Detect which cell encompasses the target text, then output its (X, Y) center coordinate. 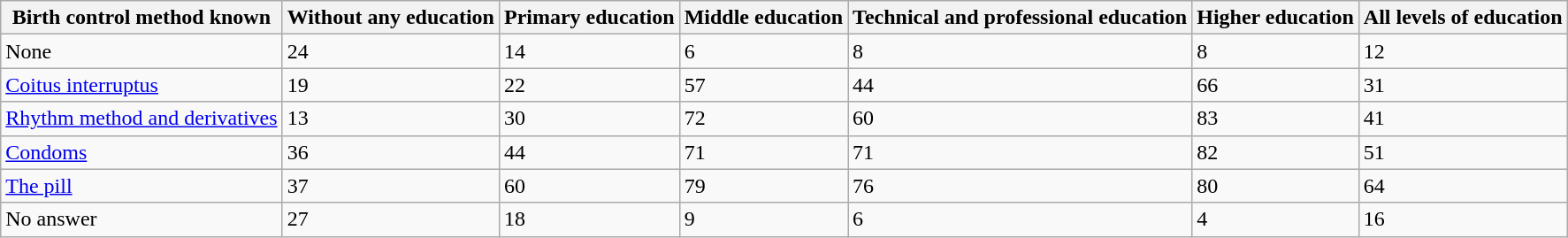
No answer (142, 219)
14 (589, 51)
31 (1463, 85)
27 (391, 219)
Condoms (142, 152)
All levels of education (1463, 18)
The pill (142, 186)
41 (1463, 119)
Primary education (589, 18)
79 (763, 186)
Technical and professional education (1021, 18)
57 (763, 85)
12 (1463, 51)
30 (589, 119)
83 (1275, 119)
76 (1021, 186)
64 (1463, 186)
Birth control method known (142, 18)
Higher education (1275, 18)
80 (1275, 186)
9 (763, 219)
22 (589, 85)
4 (1275, 219)
None (142, 51)
13 (391, 119)
66 (1275, 85)
Rhythm method and derivatives (142, 119)
Without any education (391, 18)
24 (391, 51)
82 (1275, 152)
37 (391, 186)
19 (391, 85)
36 (391, 152)
Coitus interruptus (142, 85)
72 (763, 119)
Middle education (763, 18)
18 (589, 219)
16 (1463, 219)
51 (1463, 152)
